Return [X, Y] of the center of cell containing provided text 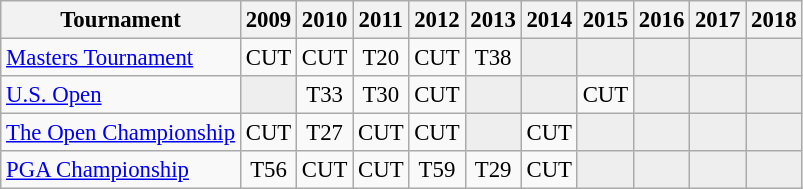
2012 [437, 20]
T20 [381, 58]
2013 [493, 20]
2009 [268, 20]
2017 [718, 20]
The Open Championship [121, 133]
T30 [381, 95]
2018 [774, 20]
2014 [549, 20]
2011 [381, 20]
PGA Championship [121, 170]
T38 [493, 58]
T29 [493, 170]
T27 [325, 133]
T33 [325, 95]
2015 [605, 20]
T59 [437, 170]
U.S. Open [121, 95]
2010 [325, 20]
2016 [661, 20]
Masters Tournament [121, 58]
Tournament [121, 20]
T56 [268, 170]
